Identify which cell holds the provided text, then report its [x, y] central coordinate. 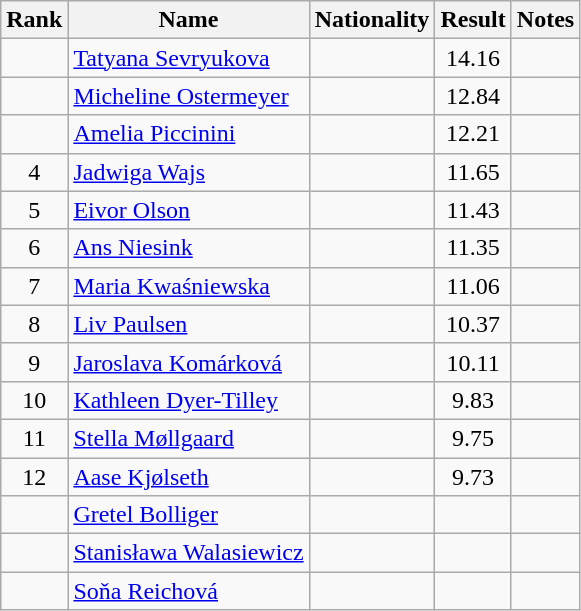
7 [34, 286]
Micheline Ostermeyer [188, 96]
Jadwiga Wajs [188, 172]
4 [34, 172]
Eivor Olson [188, 210]
Soňa Reichová [188, 591]
Kathleen Dyer-Tilley [188, 400]
11.35 [473, 248]
9.83 [473, 400]
Rank [34, 20]
11 [34, 438]
Result [473, 20]
11.06 [473, 286]
11.43 [473, 210]
11.65 [473, 172]
10 [34, 400]
Stanisława Walasiewicz [188, 553]
9 [34, 362]
9.75 [473, 438]
14.16 [473, 58]
Liv Paulsen [188, 324]
10.11 [473, 362]
6 [34, 248]
12.84 [473, 96]
8 [34, 324]
Name [188, 20]
Amelia Piccinini [188, 134]
Nationality [372, 20]
Notes [545, 20]
5 [34, 210]
12.21 [473, 134]
Tatyana Sevryukova [188, 58]
9.73 [473, 477]
Stella Møllgaard [188, 438]
12 [34, 477]
10.37 [473, 324]
Maria Kwaśniewska [188, 286]
Aase Kjølseth [188, 477]
Jaroslava Komárková [188, 362]
Gretel Bolliger [188, 515]
Ans Niesink [188, 248]
